Detect which cell encompasses the target text, then output its [x, y] center coordinate. 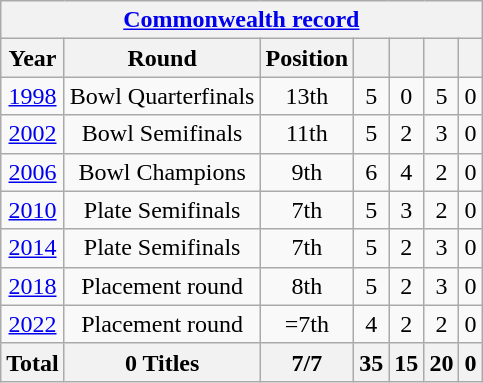
Bowl Semifinals [162, 134]
2002 [33, 134]
2006 [33, 172]
8th [307, 286]
15 [406, 362]
20 [442, 362]
Position [307, 58]
2010 [33, 210]
0 Titles [162, 362]
Year [33, 58]
13th [307, 96]
2018 [33, 286]
2014 [33, 248]
6 [372, 172]
35 [372, 362]
11th [307, 134]
Bowl Quarterfinals [162, 96]
Bowl Champions [162, 172]
Round [162, 58]
Total [33, 362]
Commonwealth record [242, 20]
7/7 [307, 362]
9th [307, 172]
=7th [307, 324]
1998 [33, 96]
2022 [33, 324]
